Return the [x, y] coordinate for the center point of the cell that contains the specified text.  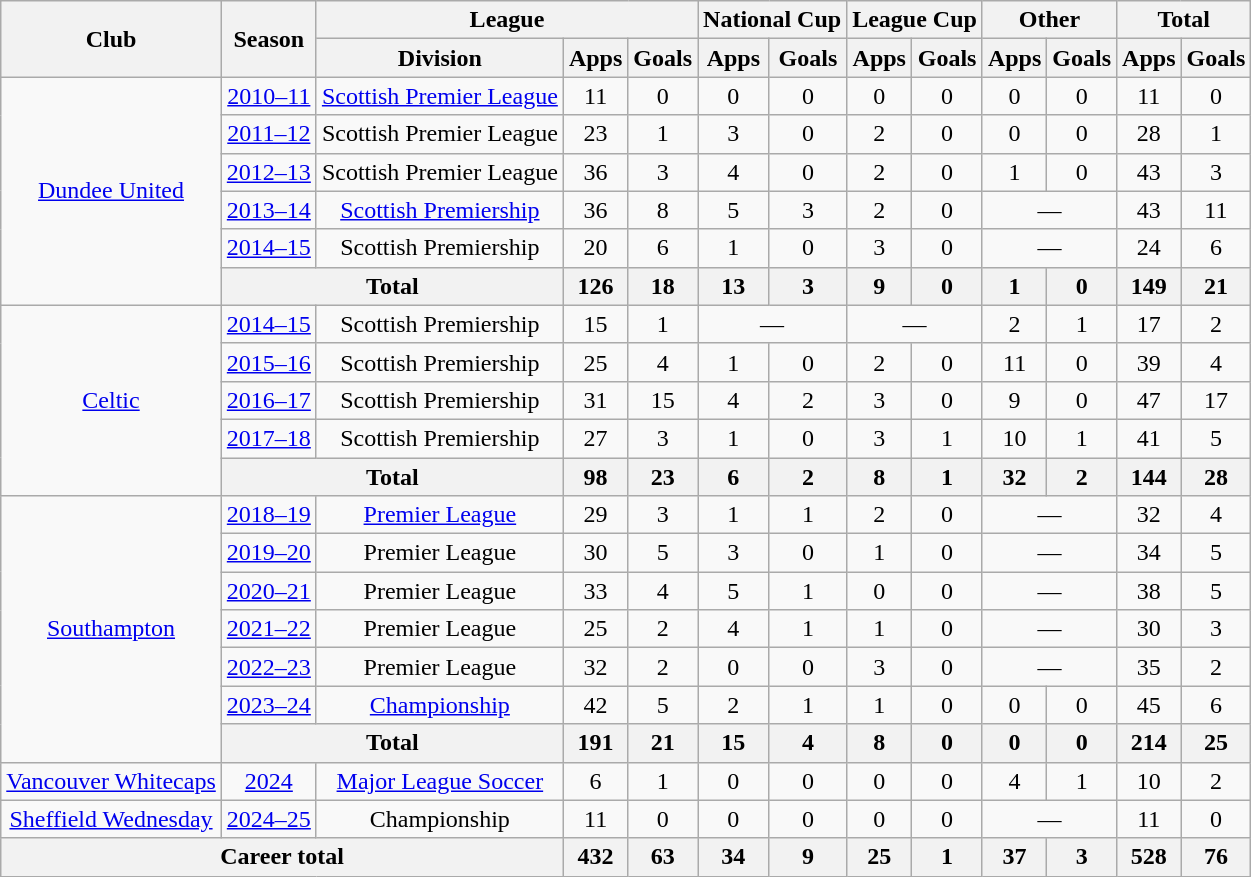
Vancouver Whitecaps [112, 781]
144 [1149, 477]
2015–16 [268, 362]
Division [440, 58]
24 [1149, 248]
2020–21 [268, 591]
Sheffield Wednesday [112, 819]
2024 [268, 781]
13 [734, 286]
Career total [282, 857]
2011–12 [268, 134]
Club [112, 39]
98 [595, 477]
47 [1149, 400]
League Cup [915, 20]
42 [595, 705]
2016–17 [268, 400]
National Cup [772, 20]
Dundee United [112, 191]
Other [1049, 20]
2017–18 [268, 438]
2013–14 [268, 210]
45 [1149, 705]
35 [1149, 667]
Celtic [112, 400]
63 [663, 857]
Season [268, 39]
38 [1149, 591]
2018–19 [268, 515]
29 [595, 515]
2019–20 [268, 553]
2024–25 [268, 819]
Southampton [112, 629]
League [506, 20]
41 [1149, 438]
214 [1149, 743]
37 [1014, 857]
18 [663, 286]
31 [595, 400]
20 [595, 248]
2012–13 [268, 172]
191 [595, 743]
2010–11 [268, 96]
76 [1216, 857]
2022–23 [268, 667]
27 [595, 438]
126 [595, 286]
432 [595, 857]
149 [1149, 286]
2023–24 [268, 705]
33 [595, 591]
39 [1149, 362]
Major League Soccer [440, 781]
2021–22 [268, 629]
528 [1149, 857]
